Output the [X, Y] coordinate of the center of the cell containing the given text.  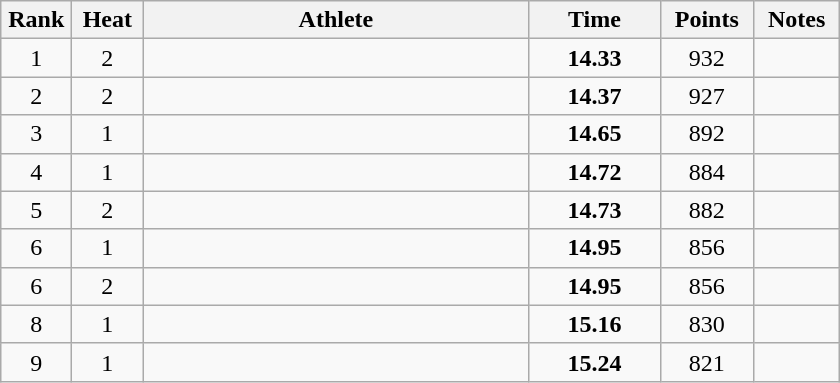
15.16 [594, 324]
8 [36, 324]
927 [707, 96]
4 [36, 172]
14.65 [594, 134]
Athlete [336, 20]
14.73 [594, 210]
15.24 [594, 362]
9 [36, 362]
932 [707, 58]
5 [36, 210]
892 [707, 134]
882 [707, 210]
14.33 [594, 58]
Heat [108, 20]
14.72 [594, 172]
14.37 [594, 96]
821 [707, 362]
Time [594, 20]
884 [707, 172]
3 [36, 134]
Rank [36, 20]
Notes [797, 20]
Points [707, 20]
830 [707, 324]
